Find where the given text appears and provide that cell's center as [X, Y] coordinate. 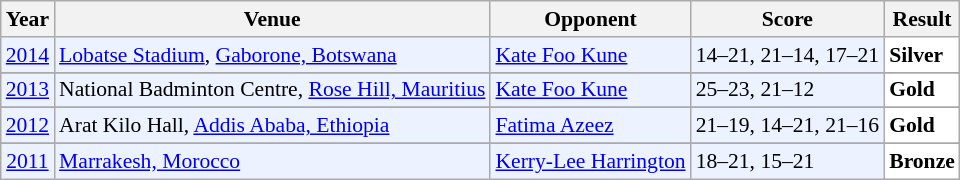
Marrakesh, Morocco [272, 162]
2012 [28, 126]
Arat Kilo Hall, Addis Ababa, Ethiopia [272, 126]
Silver [922, 55]
2011 [28, 162]
Result [922, 19]
Score [788, 19]
Opponent [590, 19]
25–23, 21–12 [788, 90]
2013 [28, 90]
Venue [272, 19]
Bronze [922, 162]
Lobatse Stadium, Gaborone, Botswana [272, 55]
2014 [28, 55]
18–21, 15–21 [788, 162]
Fatima Azeez [590, 126]
21–19, 14–21, 21–16 [788, 126]
Year [28, 19]
Kerry-Lee Harrington [590, 162]
14–21, 21–14, 17–21 [788, 55]
National Badminton Centre, Rose Hill, Mauritius [272, 90]
